Determine the (X, Y) coordinate at the center of the cell enclosing the given text.  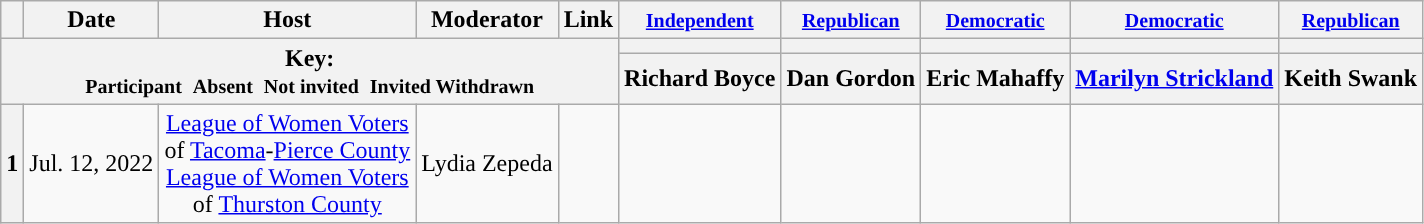
Link (588, 20)
Richard Boyce (700, 78)
Lydia Zepeda (487, 164)
Marilyn Strickland (1174, 78)
Host (288, 20)
Jul. 12, 2022 (92, 164)
1 (12, 164)
Dan Gordon (851, 78)
Date (92, 20)
Key: Participant Absent Not invited Invited Withdrawn (310, 72)
Eric Mahaffy (996, 78)
League of Women Votersof Tacoma-Pierce CountyLeague of Women Votersof Thurston County (288, 164)
Moderator (487, 20)
Independent (700, 20)
Keith Swank (1351, 78)
